Extract the (X, Y) coordinate from the center of the cell holding the provided text.  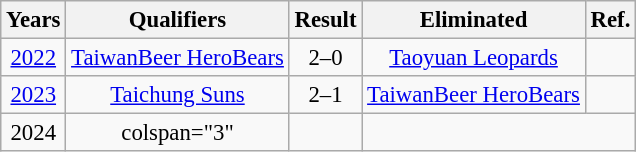
2–1 (326, 95)
2024 (34, 133)
Taoyuan Leopards (474, 58)
Eliminated (474, 20)
2–0 (326, 58)
Result (326, 20)
Qualifiers (178, 20)
2022 (34, 58)
2023 (34, 95)
Years (34, 20)
Ref. (610, 20)
colspan="3" (178, 133)
Taichung Suns (178, 95)
